Scan for the cell matching the given text and deliver its (x, y) coordinate at center. 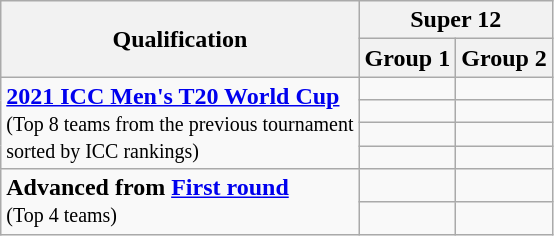
2021 ICC Men's T20 World Cup(Top 8 teams from the previous tournament sorted by ICC rankings) (180, 123)
Qualification (180, 39)
Group 2 (504, 58)
Group 1 (408, 58)
Super 12 (456, 20)
Advanced from First round(Top 4 teams) (180, 202)
